Identify which cell holds the provided text, then report its [X, Y] central coordinate. 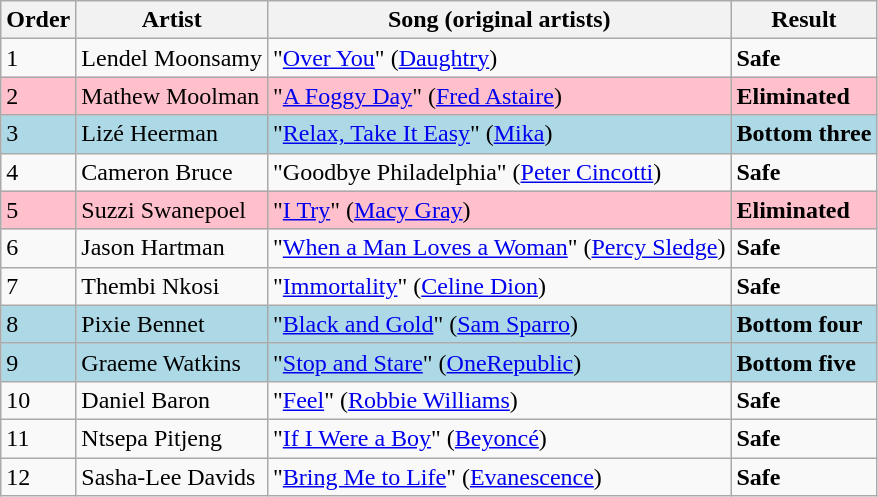
Bottom five [804, 362]
7 [38, 286]
Sasha-Lee Davids [172, 477]
Ntsepa Pitjeng [172, 438]
"Goodbye Philadelphia" (Peter Cincotti) [499, 172]
Graeme Watkins [172, 362]
8 [38, 324]
"If I Were a Boy" (Beyoncé) [499, 438]
Bottom four [804, 324]
"Relax, Take It Easy" (Mika) [499, 134]
1 [38, 58]
10 [38, 400]
Artist [172, 20]
Lizé Heerman [172, 134]
Song (original artists) [499, 20]
4 [38, 172]
Jason Hartman [172, 248]
Daniel Baron [172, 400]
5 [38, 210]
Mathew Moolman [172, 96]
"Over You" (Daughtry) [499, 58]
Pixie Bennet [172, 324]
9 [38, 362]
12 [38, 477]
"I Try" (Macy Gray) [499, 210]
Cameron Bruce [172, 172]
11 [38, 438]
2 [38, 96]
Result [804, 20]
3 [38, 134]
"Black and Gold" (Sam Sparro) [499, 324]
"Stop and Stare" (OneRepublic) [499, 362]
Thembi Nkosi [172, 286]
Bottom three [804, 134]
"Bring Me to Life" (Evanescence) [499, 477]
Order [38, 20]
"Immortality" (Celine Dion) [499, 286]
Suzzi Swanepoel [172, 210]
"When a Man Loves a Woman" (Percy Sledge) [499, 248]
"Feel" (Robbie Williams) [499, 400]
"A Foggy Day" (Fred Astaire) [499, 96]
Lendel Moonsamy [172, 58]
6 [38, 248]
